From the cell containing the given text, extract its center point as [x, y] coordinate. 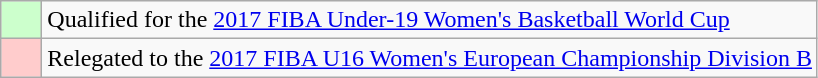
Relegated to the 2017 FIBA U16 Women's European Championship Division B [430, 58]
Qualified for the 2017 FIBA Under-19 Women's Basketball World Cup [430, 20]
